Search for the cell housing the specified text and yield its (X, Y) center coordinate. 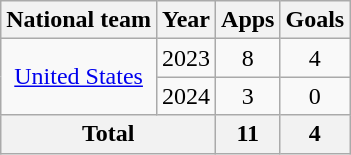
11 (248, 134)
Apps (248, 20)
Total (108, 134)
8 (248, 58)
2024 (186, 96)
0 (315, 96)
United States (79, 77)
Goals (315, 20)
2023 (186, 58)
Year (186, 20)
National team (79, 20)
3 (248, 96)
